Scan for the cell matching the given text and deliver its [x, y] coordinate at center. 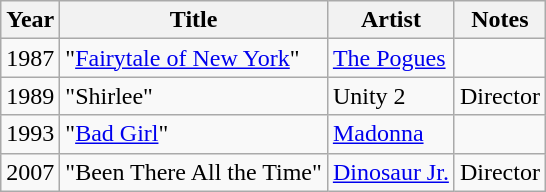
"Been There All the Time" [194, 172]
"Bad Girl" [194, 134]
1993 [30, 134]
"Shirlee" [194, 96]
Title [194, 20]
Dinosaur Jr. [390, 172]
1989 [30, 96]
Notes [500, 20]
Artist [390, 20]
Madonna [390, 134]
Unity 2 [390, 96]
2007 [30, 172]
Year [30, 20]
"Fairytale of New York" [194, 58]
The Pogues [390, 58]
1987 [30, 58]
